Output the (X, Y) coordinate of the center of the cell containing the given text.  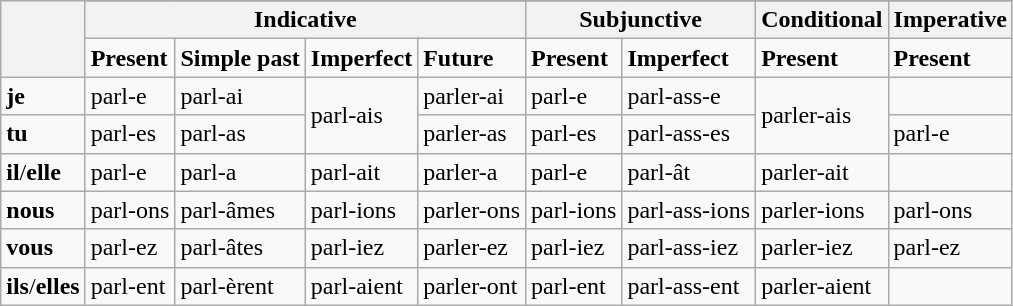
tu (43, 134)
parler-ions (822, 210)
parl-a (240, 172)
parl-ass-ent (689, 286)
il/elle (43, 172)
parler-as (472, 134)
parl-aient (361, 286)
Conditional (822, 20)
parl-âtes (240, 248)
parl-ai (240, 96)
parl-ass-ions (689, 210)
Imperative (950, 20)
parler-aient (822, 286)
parler-ons (472, 210)
parl-ais (361, 115)
parler-ez (472, 248)
parler-ais (822, 115)
parler-ait (822, 172)
parler-ont (472, 286)
parl-ass-iez (689, 248)
parl-as (240, 134)
Indicative (305, 20)
parler-a (472, 172)
je (43, 96)
parl-ass-es (689, 134)
parler-ai (472, 96)
nous (43, 210)
parl-âmes (240, 210)
vous (43, 248)
parl-ait (361, 172)
Subjunctive (641, 20)
parl-ât (689, 172)
parler-iez (822, 248)
Future (472, 58)
parl-ass-e (689, 96)
ils/elles (43, 286)
parl-èrent (240, 286)
Simple past (240, 58)
